Find where the given text appears and provide that cell's center as (X, Y) coordinate. 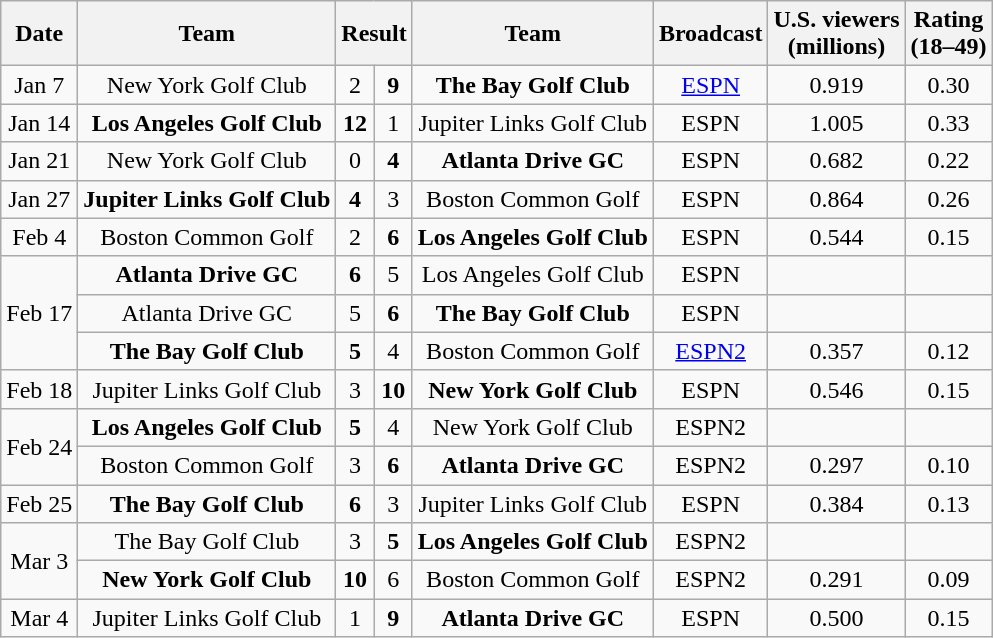
0.500 (836, 618)
0.22 (948, 161)
Jan 21 (40, 161)
Date (40, 34)
0.09 (948, 580)
0.682 (836, 161)
Mar 3 (40, 561)
Feb 4 (40, 237)
0.13 (948, 503)
U.S. viewers(millions) (836, 34)
Jan 14 (40, 123)
0.864 (836, 199)
0.544 (836, 237)
Broadcast (710, 34)
0.10 (948, 465)
0.919 (836, 85)
Feb 25 (40, 503)
Feb 24 (40, 446)
Feb 17 (40, 313)
0.291 (836, 580)
Feb 18 (40, 389)
Jan 7 (40, 85)
Mar 4 (40, 618)
0.12 (948, 351)
0.33 (948, 123)
0.26 (948, 199)
0.30 (948, 85)
0 (355, 161)
Result (374, 34)
12 (355, 123)
0.357 (836, 351)
Rating(18–49) (948, 34)
0.384 (836, 503)
0.297 (836, 465)
1.005 (836, 123)
0.546 (836, 389)
Jan 27 (40, 199)
